From the cell containing the given text, extract its center point as [X, Y] coordinate. 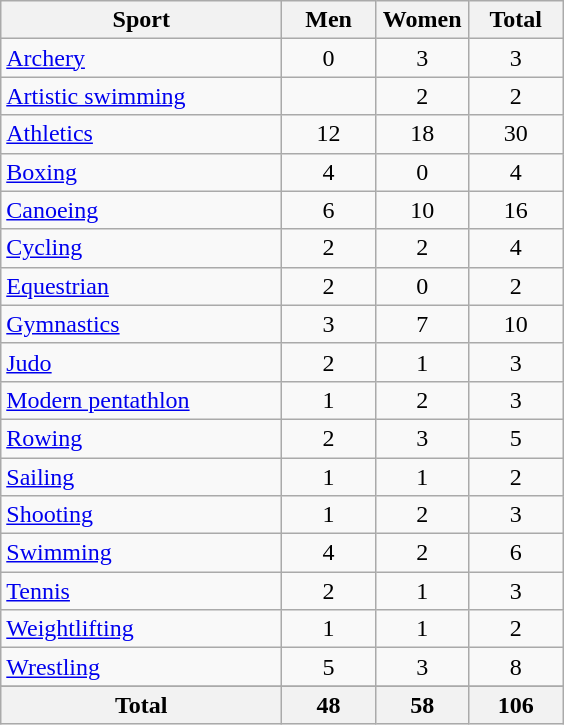
Artistic swimming [142, 96]
16 [516, 210]
Rowing [142, 438]
Boxing [142, 172]
48 [329, 705]
Wrestling [142, 667]
30 [516, 134]
Weightlifting [142, 629]
Archery [142, 58]
Cycling [142, 248]
Sailing [142, 477]
Shooting [142, 515]
58 [422, 705]
Women [422, 20]
12 [329, 134]
Sport [142, 20]
Judo [142, 362]
Equestrian [142, 286]
Canoeing [142, 210]
106 [516, 705]
Gymnastics [142, 324]
Athletics [142, 134]
7 [422, 324]
Men [329, 20]
18 [422, 134]
Swimming [142, 553]
Modern pentathlon [142, 400]
8 [516, 667]
Tennis [142, 591]
